Extract the (X, Y) coordinate from the center of the cell holding the provided text.  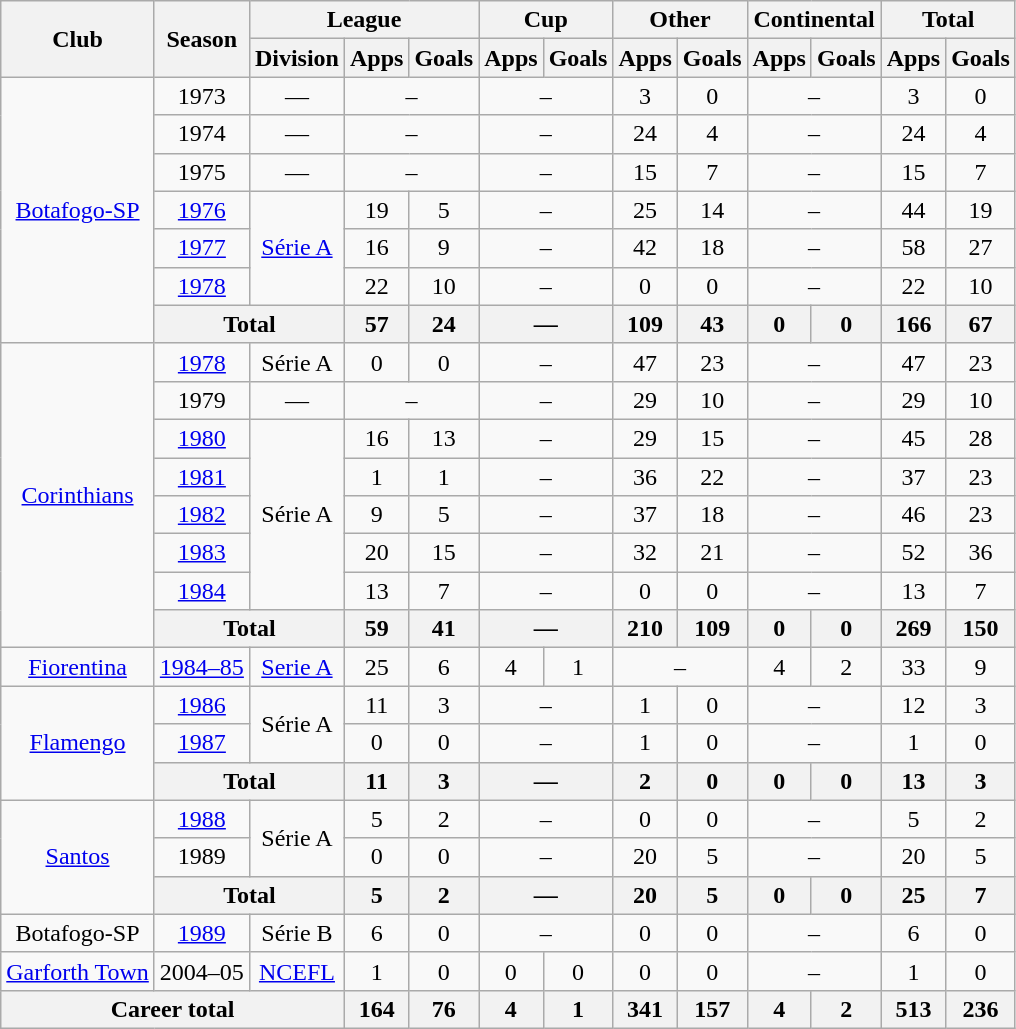
Série B (296, 933)
1979 (202, 400)
46 (913, 515)
236 (981, 1009)
1974 (202, 134)
32 (645, 553)
269 (913, 629)
57 (376, 324)
157 (712, 1009)
1977 (202, 248)
33 (913, 667)
Santos (78, 857)
513 (913, 1009)
58 (913, 248)
2004–05 (202, 971)
1980 (202, 438)
1984–85 (202, 667)
166 (913, 324)
164 (376, 1009)
Flamengo (78, 743)
14 (712, 210)
21 (712, 553)
150 (981, 629)
Garforth Town (78, 971)
41 (444, 629)
Cup (546, 20)
Career total (173, 1009)
28 (981, 438)
1986 (202, 705)
45 (913, 438)
Corinthians (78, 495)
Other (680, 20)
44 (913, 210)
Continental (814, 20)
1982 (202, 515)
43 (712, 324)
1987 (202, 743)
1976 (202, 210)
42 (645, 248)
210 (645, 629)
Serie A (296, 667)
Club (78, 39)
Season (202, 39)
76 (444, 1009)
67 (981, 324)
1981 (202, 477)
1984 (202, 591)
Division (296, 58)
Fiorentina (78, 667)
1975 (202, 172)
12 (913, 705)
52 (913, 553)
27 (981, 248)
1973 (202, 96)
1988 (202, 819)
NCEFL (296, 971)
1983 (202, 553)
League (364, 20)
341 (645, 1009)
59 (376, 629)
